Find where the given text appears and provide that cell's center as (X, Y) coordinate. 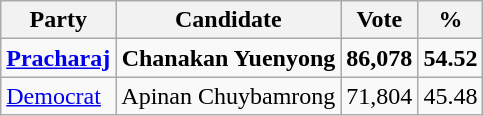
Apinan Chuybamrong (228, 96)
Vote (380, 20)
Democrat (58, 96)
Party (58, 20)
Pracharaj (58, 58)
% (450, 20)
71,804 (380, 96)
Candidate (228, 20)
54.52 (450, 58)
45.48 (450, 96)
86,078 (380, 58)
Chanakan Yuenyong (228, 58)
